Search for the cell housing the specified text and yield its [x, y] center coordinate. 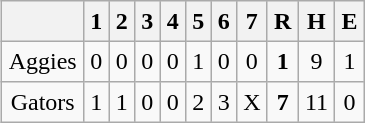
Gators [42, 102]
R [282, 21]
H [316, 21]
6 [224, 21]
9 [316, 61]
5 [198, 21]
4 [173, 21]
X [252, 102]
11 [316, 102]
E [350, 21]
Aggies [42, 61]
